Pinpoint the cell where the given text exists, returning its [X, Y] midpoint coordinate. 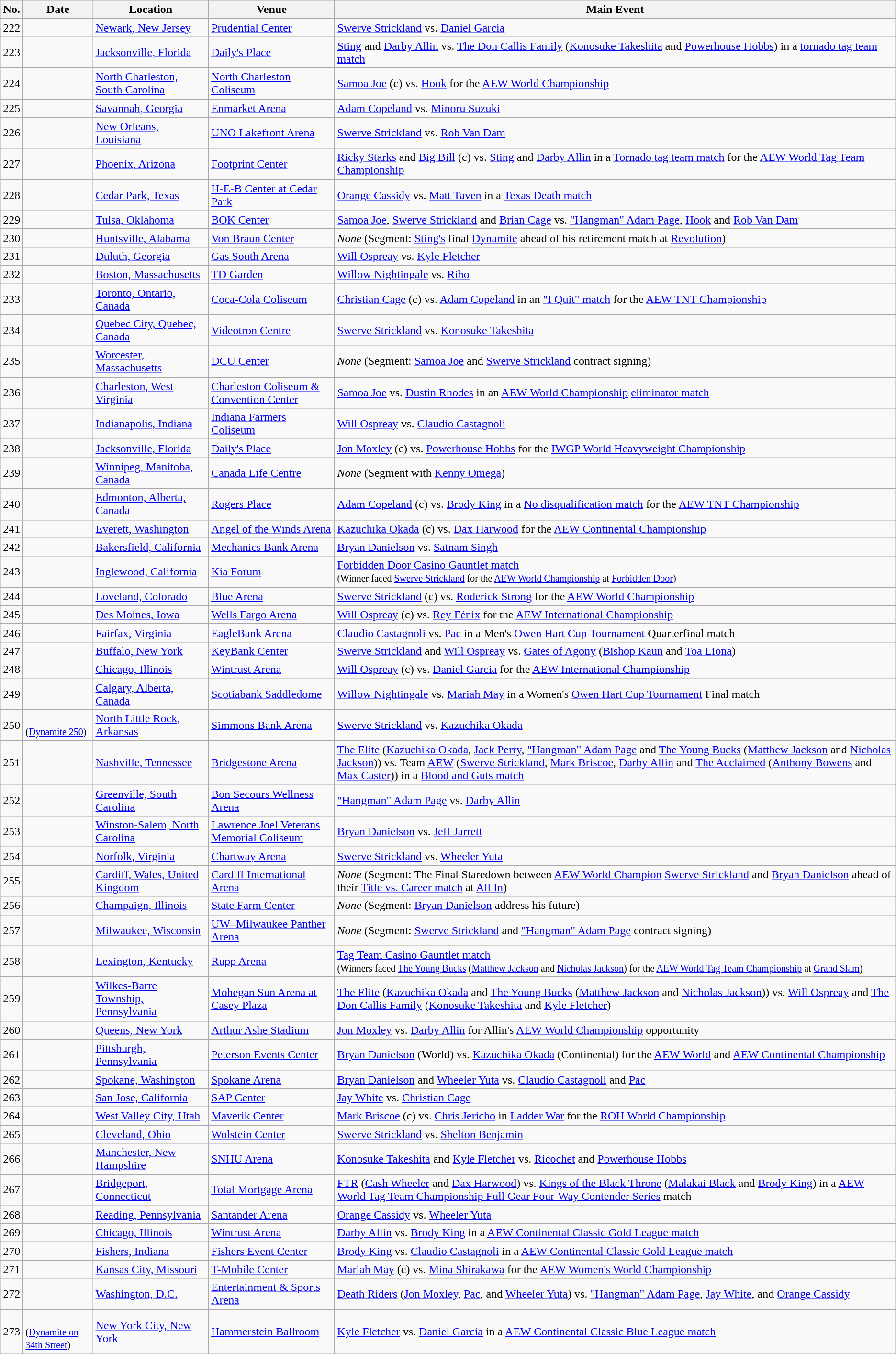
Buffalo, New York [151, 651]
Swerve Strickland vs. Konosuke Takeshita [615, 330]
Peterson Events Center [272, 1055]
Wells Fargo Arena [272, 615]
241 [11, 529]
252 [11, 800]
Jon Moxley vs. Darby Allin for Allin's AEW World Championship opportunity [615, 1030]
230 [11, 238]
Boston, Massachusetts [151, 274]
Loveland, Colorado [151, 596]
223 [11, 53]
New Orleans, Louisiana [151, 133]
Date [58, 10]
Winston-Salem, North Carolina [151, 832]
Scotiabank Saddledome [272, 694]
Claudio Castagnoli vs. Pac in a Men's Owen Hart Cup Tournament Quarterfinal match [615, 633]
Adam Copeland (c) vs. Brody King in a No disqualification match for the AEW TNT Championship [615, 504]
240 [11, 504]
Norfolk, Virginia [151, 856]
244 [11, 596]
Lexington, Kentucky [151, 961]
DCU Center [272, 362]
Des Moines, Iowa [151, 615]
Savannah, Georgia [151, 108]
Will Ospreay vs. Claudio Castagnoli [615, 424]
Konosuke Takeshita and Kyle Fletcher vs. Ricochet and Powerhouse Hobbs [615, 1159]
Swerve Strickland vs. Kazuchika Okada [615, 726]
Rogers Place [272, 504]
Brody King vs. Claudio Castagnoli in a AEW Continental Classic Gold League match [615, 1251]
Prudential Center [272, 28]
Angel of the Winds Arena [272, 529]
Greenville, South Carolina [151, 800]
239 [11, 473]
TD Garden [272, 274]
245 [11, 615]
Cardiff International Arena [272, 881]
Will Ospreay (c) vs. Rey Fénix for the AEW International Championship [615, 615]
Nashville, Tennessee [151, 763]
(Dynamite on 34th Street) [58, 1332]
KeyBank Center [272, 651]
237 [11, 424]
246 [11, 633]
Queens, New York [151, 1030]
Bon Secours Wellness Arena [272, 800]
262 [11, 1079]
Footprint Center [272, 164]
248 [11, 669]
Orange Cassidy vs. Matt Taven in a Texas Death match [615, 195]
Jon Moxley (c) vs. Powerhouse Hobbs for the IWGP World Heavyweight Championship [615, 448]
Bryan Danielson vs. Satnam Singh [615, 547]
Location [151, 10]
231 [11, 256]
258 [11, 961]
BOK Center [272, 220]
222 [11, 28]
Duluth, Georgia [151, 256]
243 [11, 571]
T-Mobile Center [272, 1269]
Newark, New Jersey [151, 28]
256 [11, 906]
Toronto, Ontario, Canada [151, 299]
Spokane, Washington [151, 1079]
North Charleston Coliseum [272, 83]
264 [11, 1116]
Mohegan Sun Arena at Casey Plaza [272, 999]
Worcester, Massachusetts [151, 362]
Swerve Strickland vs. Shelton Benjamin [615, 1134]
269 [11, 1233]
Hammerstein Ballroom [272, 1332]
260 [11, 1030]
Manchester, New Hampshire [151, 1159]
Death Riders (Jon Moxley, Pac, and Wheeler Yuta) vs. "Hangman" Adam Page, Jay White, and Orange Cassidy [615, 1294]
227 [11, 164]
Edmonton, Alberta, Canada [151, 504]
Quebec City, Quebec, Canada [151, 330]
Chartway Arena [272, 856]
267 [11, 1190]
265 [11, 1134]
Forbidden Door Casino Gauntlet match(Winner faced Swerve Strickland for the AEW World Championship at Forbidden Door) [615, 571]
263 [11, 1097]
Fishers, Indiana [151, 1251]
Mark Briscoe (c) vs. Chris Jericho in Ladder War for the ROH World Championship [615, 1116]
272 [11, 1294]
234 [11, 330]
Simmons Bank Arena [272, 726]
247 [11, 651]
266 [11, 1159]
Jay White vs. Christian Cage [615, 1097]
H-E-B Center at Cedar Park [272, 195]
None (Segment: Swerve Strickland and "Hangman" Adam Page contract signing) [615, 930]
None (Segment: Samoa Joe and Swerve Strickland contract signing) [615, 362]
229 [11, 220]
Darby Allin vs. Brody King in a AEW Continental Classic Gold League match [615, 1233]
259 [11, 999]
Mariah May (c) vs. Mina Shirakawa for the AEW Women's World Championship [615, 1269]
Canada Life Centre [272, 473]
Ricky Starks and Big Bill (c) vs. Sting and Darby Allin in a Tornado tag team match for the AEW World Tag Team Championship [615, 164]
Maverik Center [272, 1116]
Swerve Strickland vs. Rob Van Dam [615, 133]
261 [11, 1055]
Bryan Danielson (World) vs. Kazuchika Okada (Continental) for the AEW World and AEW Continental Championship [615, 1055]
253 [11, 832]
273 [11, 1332]
Mechanics Bank Arena [272, 547]
255 [11, 881]
268 [11, 1215]
Rupp Arena [272, 961]
Swerve Strickland and Will Ospreay vs. Gates of Agony (Bishop Kaun and Toa Liona) [615, 651]
Indiana Farmers Coliseum [272, 424]
Charleston Coliseum & Convention Center [272, 392]
Kia Forum [272, 571]
Spokane Arena [272, 1079]
Indianapolis, Indiana [151, 424]
Fishers Event Center [272, 1251]
EagleBank Arena [272, 633]
West Valley City, Utah [151, 1116]
None (Segment: The Final Staredown between AEW World Champion Swerve Strickland and Bryan Danielson ahead of their Title vs. Career match at All In) [615, 881]
None (Segment with Kenny Omega) [615, 473]
242 [11, 547]
North Charleston, South Carolina [151, 83]
251 [11, 763]
Cardiff, Wales, United Kingdom [151, 881]
Cedar Park, Texas [151, 195]
Tulsa, Oklahoma [151, 220]
Champaign, Illinois [151, 906]
Venue [272, 10]
Samoa Joe, Swerve Strickland and Brian Cage vs. "Hangman" Adam Page, Hook and Rob Van Dam [615, 220]
Kyle Fletcher vs. Daniel Garcia in a AEW Continental Classic Blue League match [615, 1332]
235 [11, 362]
UNO Lakefront Arena [272, 133]
Arthur Ashe Stadium [272, 1030]
Fairfax, Virginia [151, 633]
Lawrence Joel Veterans Memorial Coliseum [272, 832]
Calgary, Alberta, Canada [151, 694]
232 [11, 274]
226 [11, 133]
None (Segment: Bryan Danielson address his future) [615, 906]
Bryan Danielson vs. Jeff Jarrett [615, 832]
Total Mortgage Arena [272, 1190]
Entertainment & Sports Arena [272, 1294]
Washington, D.C. [151, 1294]
SNHU Arena [272, 1159]
Orange Cassidy vs. Wheeler Yuta [615, 1215]
Adam Copeland vs. Minoru Suzuki [615, 108]
Swerve Strickland vs. Wheeler Yuta [615, 856]
257 [11, 930]
254 [11, 856]
Bryan Danielson and Wheeler Yuta vs. Claudio Castagnoli and Pac [615, 1079]
225 [11, 108]
North Little Rock, Arkansas [151, 726]
Main Event [615, 10]
Cleveland, Ohio [151, 1134]
Santander Arena [272, 1215]
Will Ospreay vs. Kyle Fletcher [615, 256]
State Farm Center [272, 906]
250 [11, 726]
Sting and Darby Allin vs. The Don Callis Family (Konosuke Takeshita and Powerhouse Hobbs) in a tornado tag team match [615, 53]
Everett, Washington [151, 529]
Reading, Pennsylvania [151, 1215]
270 [11, 1251]
San Jose, California [151, 1097]
No. [11, 10]
Enmarket Arena [272, 108]
Wilkes-Barre Township, Pennsylvania [151, 999]
Samoa Joe (c) vs. Hook for the AEW World Championship [615, 83]
None (Segment: Sting's final Dynamite ahead of his retirement match at Revolution) [615, 238]
Milwaukee, Wisconsin [151, 930]
Coca-Cola Coliseum [272, 299]
238 [11, 448]
Will Ospreay (c) vs. Daniel Garcia for the AEW International Championship [615, 669]
Phoenix, Arizona [151, 164]
Willow Nightingale vs. Mariah May in a Women's Owen Hart Cup Tournament Final match [615, 694]
Von Braun Center [272, 238]
Swerve Strickland vs. Daniel Garcia [615, 28]
Wolstein Center [272, 1134]
Kansas City, Missouri [151, 1269]
Gas South Arena [272, 256]
Charleston, West Virginia [151, 392]
Blue Arena [272, 596]
SAP Center [272, 1097]
UW–Milwaukee Panther Arena [272, 930]
Huntsville, Alabama [151, 238]
Samoa Joe vs. Dustin Rhodes in an AEW World Championship eliminator match [615, 392]
Willow Nightingale vs. Riho [615, 274]
233 [11, 299]
Christian Cage (c) vs. Adam Copeland in an "I Quit" match for the AEW TNT Championship [615, 299]
Inglewood, California [151, 571]
249 [11, 694]
Bridgeport, Connecticut [151, 1190]
Bakersfield, California [151, 547]
Videotron Centre [272, 330]
236 [11, 392]
Swerve Strickland (c) vs. Roderick Strong for the AEW World Championship [615, 596]
Winnipeg, Manitoba, Canada [151, 473]
Bridgestone Arena [272, 763]
New York City, New York [151, 1332]
228 [11, 195]
271 [11, 1269]
"Hangman" Adam Page vs. Darby Allin [615, 800]
Pittsburgh, Pennsylvania [151, 1055]
224 [11, 83]
(Dynamite 250) [58, 726]
Kazuchika Okada (c) vs. Dax Harwood for the AEW Continental Championship [615, 529]
